Extract the (X, Y) coordinate from the center of the cell holding the provided text.  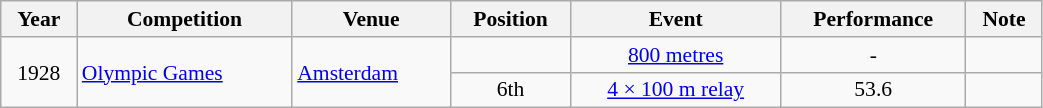
Venue (371, 19)
Note (1004, 19)
Amsterdam (371, 72)
6th (510, 90)
Competition (184, 19)
53.6 (874, 90)
Position (510, 19)
Olympic Games (184, 72)
4 × 100 m relay (676, 90)
800 metres (676, 55)
Performance (874, 19)
1928 (39, 72)
Event (676, 19)
- (874, 55)
Year (39, 19)
